Extract the (x, y) coordinate from the center of the cell holding the provided text.  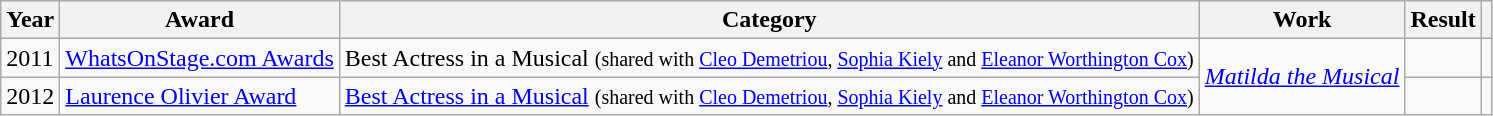
Category (769, 20)
2012 (30, 96)
Award (200, 20)
WhatsOnStage.com Awards (200, 58)
Work (1302, 20)
Result (1443, 20)
Year (30, 20)
Matilda the Musical (1302, 77)
Laurence Olivier Award (200, 96)
2011 (30, 58)
